Output the [x, y] coordinate of the center of the cell containing the given text.  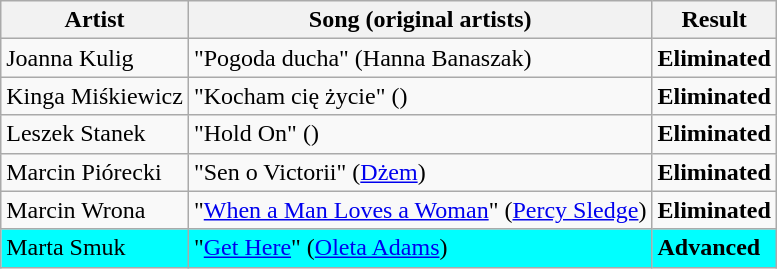
Artist [95, 20]
Marta Smuk [95, 248]
"Kocham cię życie" () [420, 96]
Marcin Wrona [95, 210]
Advanced [714, 248]
Kinga Miśkiewicz [95, 96]
Marcin Piórecki [95, 172]
Result [714, 20]
"Sen o Victorii" (Dżem) [420, 172]
Song (original artists) [420, 20]
Joanna Kulig [95, 58]
"Hold On" () [420, 134]
Leszek Stanek [95, 134]
"When a Man Loves a Woman" (Percy Sledge) [420, 210]
"Get Here" (Oleta Adams) [420, 248]
"Pogoda ducha" (Hanna Banaszak) [420, 58]
